Capture the cell that displays the provided text and extract its [X, Y] central coordinate. 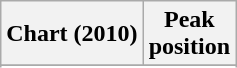
Chart (2010) [72, 34]
Peakposition [189, 34]
